Provide the [X, Y] coordinate of the cell's center where the given text is located.  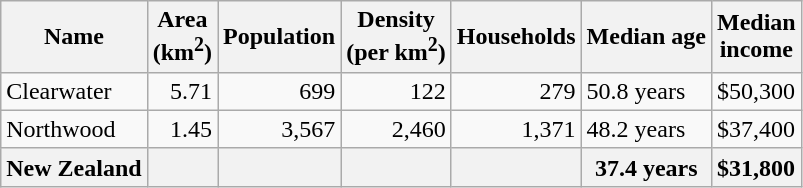
Name [74, 37]
$31,800 [756, 167]
Medianincome [756, 37]
5.71 [182, 91]
Population [280, 37]
279 [516, 91]
Households [516, 37]
$50,300 [756, 91]
$37,400 [756, 129]
1,371 [516, 129]
1.45 [182, 129]
37.4 years [646, 167]
Density(per km2) [396, 37]
2,460 [396, 129]
Clearwater [74, 91]
Northwood [74, 129]
50.8 years [646, 91]
48.2 years [646, 129]
699 [280, 91]
122 [396, 91]
Median age [646, 37]
Area(km2) [182, 37]
New Zealand [74, 167]
3,567 [280, 129]
